Locate the cell with the specified text and output its (X, Y) center coordinate. 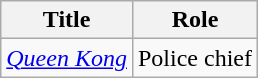
Police chief (194, 58)
Title (67, 20)
Queen Kong (67, 58)
Role (194, 20)
